Provide the [x, y] coordinate of the cell's center where the given text is located.  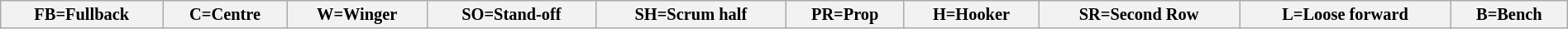
C=Centre [225, 14]
PR=Prop [845, 14]
B=Bench [1508, 14]
SR=Second Row [1140, 14]
W=Winger [357, 14]
SH=Scrum half [691, 14]
FB=Fullback [82, 14]
SO=Stand-off [511, 14]
L=Loose forward [1346, 14]
H=Hooker [971, 14]
